Return [X, Y] of the center of cell containing provided text 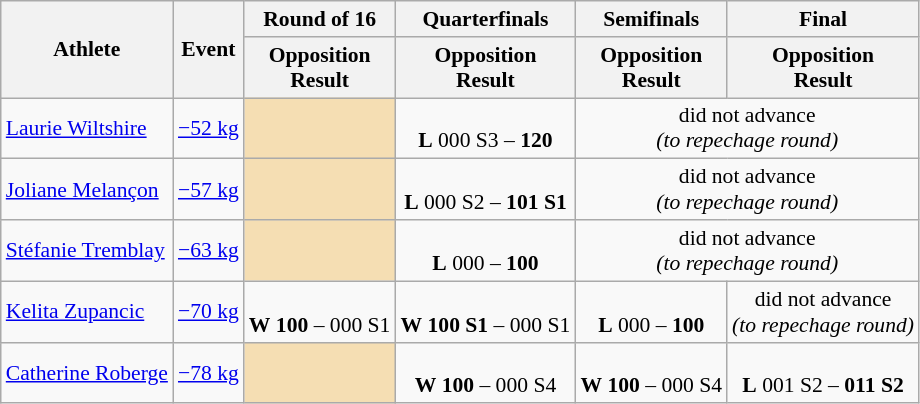
−78 kg [208, 372]
−52 kg [208, 128]
−57 kg [208, 190]
−70 kg [208, 312]
Stéfanie Tremblay [87, 250]
Round of 16 [320, 19]
Final [823, 19]
Event [208, 50]
Joliane Melançon [87, 190]
L 000 S3 – 120 [485, 128]
Semifinals [651, 19]
Quarterfinals [485, 19]
L 001 S2 – 011 S2 [823, 372]
Catherine Roberge [87, 372]
Laurie Wiltshire [87, 128]
Athlete [87, 50]
Kelita Zupancic [87, 312]
W 100 – 000 S1 [320, 312]
L 000 S2 – 101 S1 [485, 190]
−63 kg [208, 250]
W 100 S1 – 000 S1 [485, 312]
